Determine the (x, y) coordinate at the center of the cell enclosing the given text.  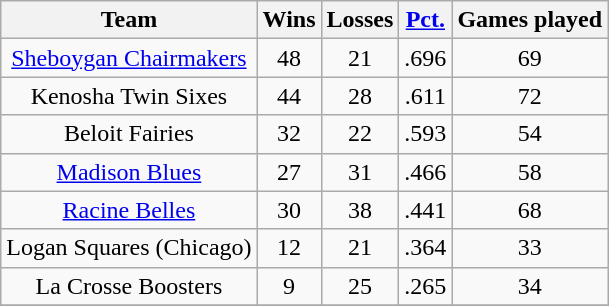
32 (289, 134)
.696 (426, 58)
44 (289, 96)
Racine Belles (129, 210)
La Crosse Boosters (129, 286)
Losses (360, 20)
69 (530, 58)
27 (289, 172)
72 (530, 96)
Madison Blues (129, 172)
31 (360, 172)
54 (530, 134)
.364 (426, 248)
25 (360, 286)
58 (530, 172)
.466 (426, 172)
.593 (426, 134)
38 (360, 210)
.611 (426, 96)
.265 (426, 286)
Sheboygan Chairmakers (129, 58)
34 (530, 286)
Beloit Fairies (129, 134)
Kenosha Twin Sixes (129, 96)
Wins (289, 20)
9 (289, 286)
Games played (530, 20)
33 (530, 248)
Team (129, 20)
Logan Squares (Chicago) (129, 248)
12 (289, 248)
28 (360, 96)
.441 (426, 210)
48 (289, 58)
Pct. (426, 20)
68 (530, 210)
30 (289, 210)
22 (360, 134)
